Provide the [x, y] coordinate of the cell's center where the given text is located.  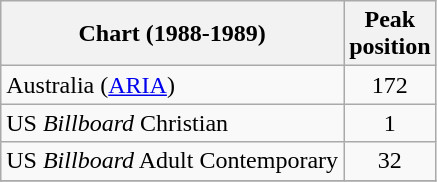
32 [390, 161]
US Billboard Christian [172, 123]
Chart (1988-1989) [172, 34]
US Billboard Adult Contemporary [172, 161]
172 [390, 85]
1 [390, 123]
Peakposition [390, 34]
Australia (ARIA) [172, 85]
